Locate the cell with the specified text and output its [x, y] center coordinate. 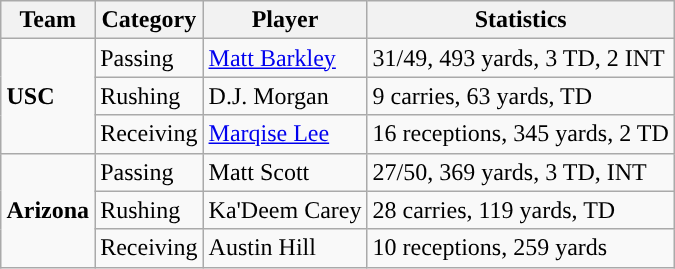
Team [48, 20]
Matt Scott [285, 172]
Austin Hill [285, 248]
USC [48, 96]
Marqise Lee [285, 134]
Ka'Deem Carey [285, 210]
Arizona [48, 210]
31/49, 493 yards, 3 TD, 2 INT [520, 58]
D.J. Morgan [285, 96]
16 receptions, 345 yards, 2 TD [520, 134]
9 carries, 63 yards, TD [520, 96]
10 receptions, 259 yards [520, 248]
28 carries, 119 yards, TD [520, 210]
Matt Barkley [285, 58]
Category [149, 20]
27/50, 369 yards, 3 TD, INT [520, 172]
Statistics [520, 20]
Player [285, 20]
